Output the [x, y] coordinate of the center of the cell containing the given text.  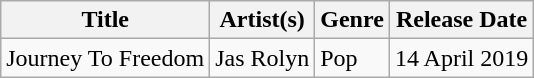
Pop [352, 58]
Release Date [461, 20]
Jas Rolyn [262, 58]
Journey To Freedom [106, 58]
14 April 2019 [461, 58]
Title [106, 20]
Genre [352, 20]
Artist(s) [262, 20]
